Provide the (x, y) coordinate of the cell's center where the given text is located.  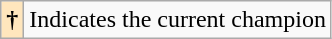
† (12, 20)
Indicates the current champion (178, 20)
